Determine the [x, y] coordinate at the center of the cell enclosing the given text.  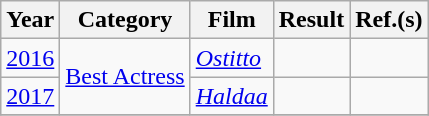
Ref.(s) [389, 20]
2017 [30, 96]
Year [30, 20]
Ostitto [232, 58]
Best Actress [125, 77]
2016 [30, 58]
Category [125, 20]
Result [311, 20]
Film [232, 20]
Haldaa [232, 96]
